Find where the given text appears and provide that cell's center as (X, Y) coordinate. 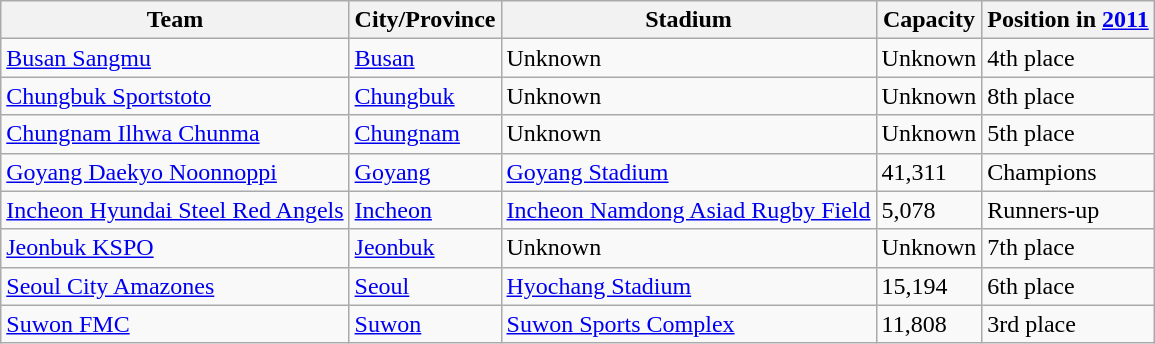
Capacity (929, 20)
6th place (1068, 286)
Runners-up (1068, 210)
7th place (1068, 248)
Chungbuk Sportstoto (175, 96)
3rd place (1068, 324)
11,808 (929, 324)
Jeonbuk (425, 248)
5th place (1068, 134)
15,194 (929, 286)
City/Province (425, 20)
Seoul (425, 286)
Incheon (425, 210)
Goyang Daekyo Noonnoppi (175, 172)
Position in 2011 (1068, 20)
Chungnam Ilhwa Chunma (175, 134)
4th place (1068, 58)
Goyang Stadium (688, 172)
Suwon (425, 324)
Suwon FMC (175, 324)
41,311 (929, 172)
Stadium (688, 20)
Seoul City Amazones (175, 286)
Incheon Hyundai Steel Red Angels (175, 210)
Jeonbuk KSPO (175, 248)
Team (175, 20)
Busan Sangmu (175, 58)
Hyochang Stadium (688, 286)
Chungbuk (425, 96)
Chungnam (425, 134)
Incheon Namdong Asiad Rugby Field (688, 210)
Suwon Sports Complex (688, 324)
8th place (1068, 96)
Busan (425, 58)
5,078 (929, 210)
Goyang (425, 172)
Champions (1068, 172)
